Pinpoint the cell where the given text exists, returning its (X, Y) midpoint coordinate. 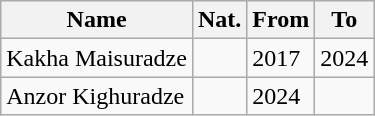
Nat. (219, 20)
Kakha Maisuradze (97, 58)
To (344, 20)
Anzor Kighuradze (97, 96)
2017 (281, 58)
Name (97, 20)
From (281, 20)
